Capture the cell that displays the provided text and extract its (X, Y) central coordinate. 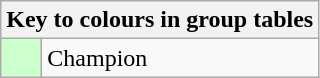
Key to colours in group tables (160, 20)
Champion (180, 58)
